Return (X, Y) of the center of cell containing provided text 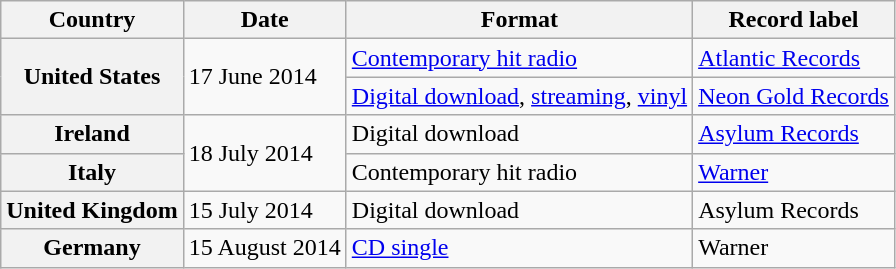
Atlantic Records (794, 58)
Date (264, 20)
17 June 2014 (264, 77)
Record label (794, 20)
15 August 2014 (264, 248)
CD single (519, 248)
Germany (92, 248)
Italy (92, 172)
15 July 2014 (264, 210)
18 July 2014 (264, 153)
United States (92, 77)
Ireland (92, 134)
United Kingdom (92, 210)
Digital download, streaming, vinyl (519, 96)
Country (92, 20)
Neon Gold Records (794, 96)
Format (519, 20)
